Extract the [x, y] coordinate from the center of the cell holding the provided text.  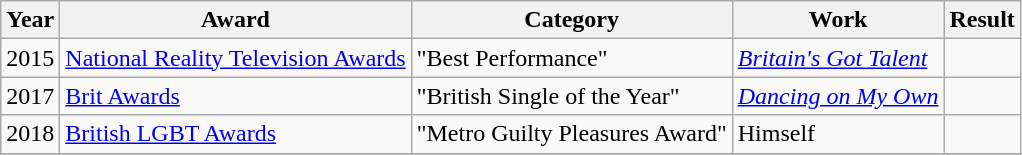
Result [982, 20]
Britain's Got Talent [838, 58]
2018 [30, 134]
Himself [838, 134]
National Reality Television Awards [236, 58]
"Best Performance" [572, 58]
British LGBT Awards [236, 134]
2017 [30, 96]
Year [30, 20]
Award [236, 20]
Dancing on My Own [838, 96]
"Metro Guilty Pleasures Award" [572, 134]
2015 [30, 58]
Brit Awards [236, 96]
Category [572, 20]
Work [838, 20]
"British Single of the Year" [572, 96]
